Scan for the cell matching the given text and deliver its (X, Y) coordinate at center. 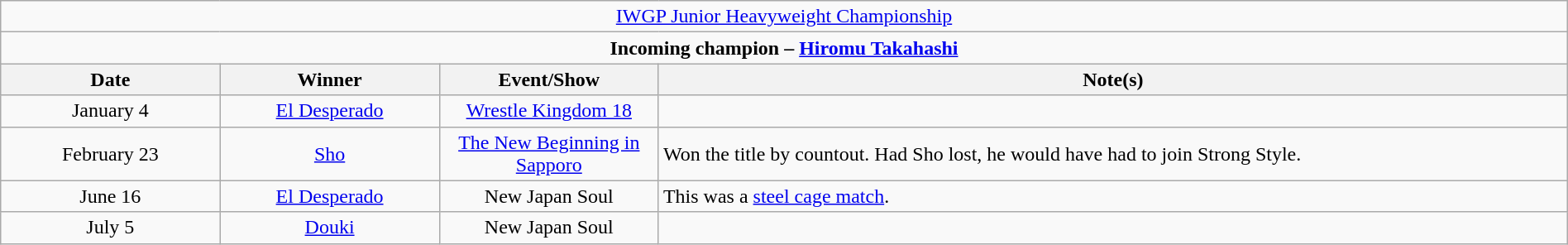
Sho (329, 154)
July 5 (111, 228)
Douki (329, 228)
Wrestle Kingdom 18 (549, 111)
Note(s) (1113, 79)
Won the title by countout. Had Sho lost, he would have had to join Strong Style. (1113, 154)
Winner (329, 79)
June 16 (111, 196)
This was a steel cage match. (1113, 196)
February 23 (111, 154)
The New Beginning in Sapporo (549, 154)
January 4 (111, 111)
Date (111, 79)
Event/Show (549, 79)
IWGP Junior Heavyweight Championship (784, 17)
Incoming champion – Hiromu Takahashi (784, 48)
